Extract the (x, y) coordinate from the center of the cell holding the provided text.  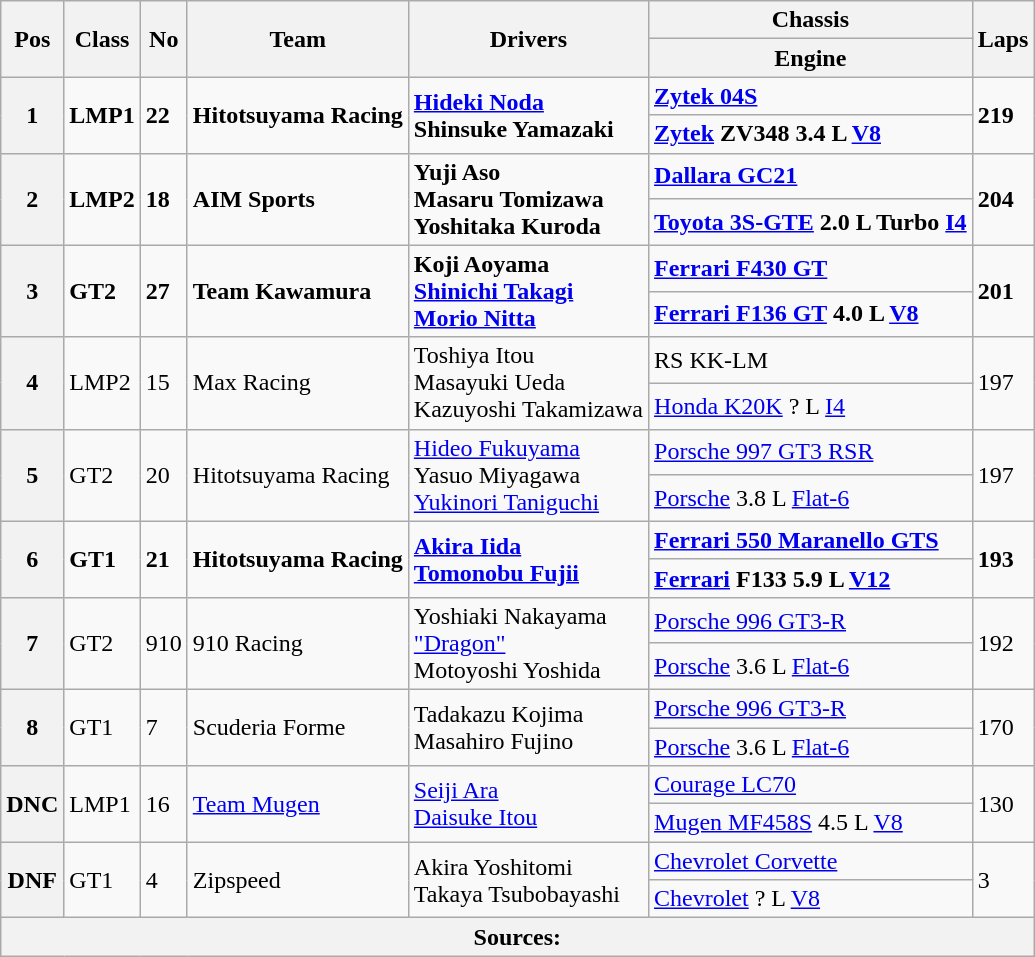
219 (1003, 115)
204 (1003, 199)
AIM Sports (298, 199)
6 (32, 559)
Chassis (811, 20)
Scuderia Forme (298, 727)
Hideki Noda Shinsuke Yamazaki (528, 115)
Yuji Aso Masaru Tomizawa Yoshitaka Kuroda (528, 199)
910 (164, 643)
Yoshiaki Nakayama "Dragon" Motoyoshi Yoshida (528, 643)
20 (164, 475)
Team (298, 39)
192 (1003, 643)
Ferrari F133 5.9 L V12 (811, 578)
Zipspeed (298, 880)
Courage LC70 (811, 785)
910 Racing (298, 643)
Ferrari F430 GT (811, 268)
15 (164, 383)
170 (1003, 727)
Seiji Ara Daisuke Itou (528, 804)
Dallara GC21 (811, 176)
Porsche 997 GT3 RSR (811, 452)
No (164, 39)
18 (164, 199)
Team Kawamura (298, 291)
Drivers (528, 39)
Engine (811, 58)
22 (164, 115)
Zytek ZV348 3.4 L V8 (811, 134)
Honda K20K ? L I4 (811, 406)
Class (102, 39)
Toyota 3S-GTE 2.0 L Turbo I4 (811, 222)
RS KK-LM (811, 360)
DNC (32, 804)
Toshiya Itou Masayuki Ueda Kazuyoshi Takamizawa (528, 383)
Laps (1003, 39)
Zytek 04S (811, 96)
DNF (32, 880)
Tadakazu Kojima Masahiro Fujino (528, 727)
Porsche 3.8 L Flat-6 (811, 498)
Mugen MF458S 4.5 L V8 (811, 823)
Hideo Fukuyama Yasuo Miyagawa Yukinori Taniguchi (528, 475)
130 (1003, 804)
21 (164, 559)
2 (32, 199)
Pos (32, 39)
Akira Yoshitomi Takaya Tsubobayashi (528, 880)
Team Mugen (298, 804)
1 (32, 115)
Akira Iida Tomonobu Fujii (528, 559)
201 (1003, 291)
Sources: (518, 937)
Chevrolet Corvette (811, 861)
Max Racing (298, 383)
5 (32, 475)
27 (164, 291)
Koji Aoyama Shinichi Takagi Morio Nitta (528, 291)
16 (164, 804)
8 (32, 727)
193 (1003, 559)
Ferrari F136 GT 4.0 L V8 (811, 314)
Chevrolet ? L V8 (811, 899)
Ferrari 550 Maranello GTS (811, 540)
